Find where the given text appears and provide that cell's center as [x, y] coordinate. 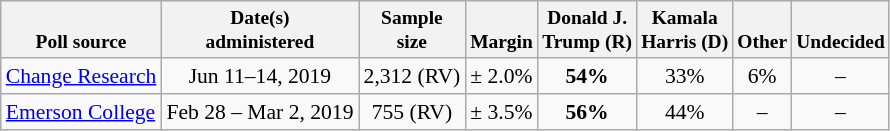
Other [762, 30]
2,312 (RV) [412, 76]
Jun 11–14, 2019 [260, 76]
Donald J.Trump (R) [588, 30]
Samplesize [412, 30]
54% [588, 76]
33% [685, 76]
Margin [501, 30]
± 2.0% [501, 76]
Change Research [82, 76]
± 3.5% [501, 112]
56% [588, 112]
Feb 28 – Mar 2, 2019 [260, 112]
Undecided [841, 30]
Date(s)administered [260, 30]
44% [685, 112]
Emerson College [82, 112]
6% [762, 76]
755 (RV) [412, 112]
Poll source [82, 30]
KamalaHarris (D) [685, 30]
